Detect which cell encompasses the target text, then output its [x, y] center coordinate. 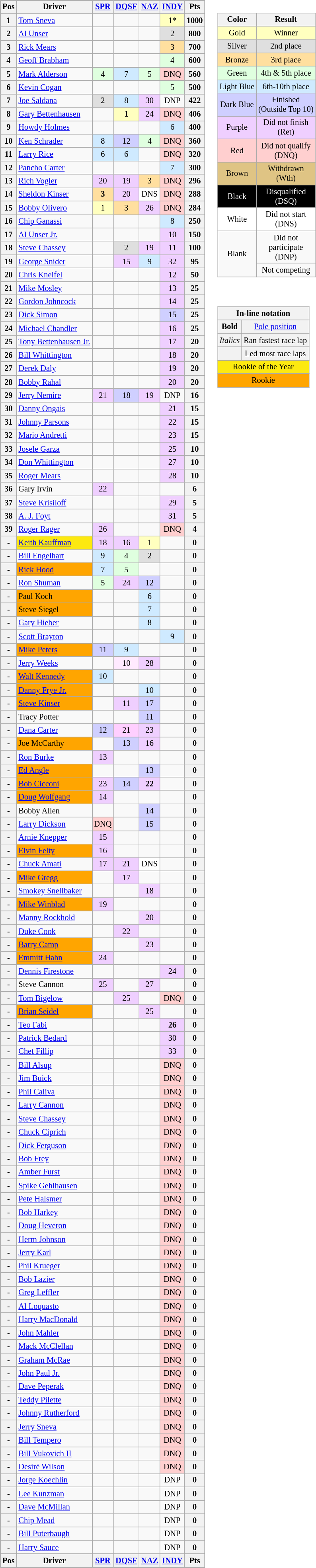
Spike Gehlhausen [54, 1186]
Chris Kneifel [54, 275]
1* [172, 20]
Bobby Olivero [54, 208]
Danny Ongais [54, 409]
Roger Mears [54, 476]
37 [8, 503]
Rookie of the Year [263, 367]
Bill Tempero [54, 1440]
800 [195, 34]
Pete Halsmer [54, 1199]
Arnie Knepper [54, 837]
Did notparticipate(DNP) [286, 247]
Mike Peters [54, 650]
Ron Shuman [54, 583]
38 [8, 516]
Geoff Brabham [54, 60]
Dennis Firestone [54, 971]
Finished(Outside Top 10) [286, 105]
Mike Mosley [54, 288]
4th & 5th place [286, 73]
Light Blue [237, 86]
Silver [237, 46]
Did not finish(Ret) [286, 128]
Bold [230, 327]
Not competing [286, 270]
6th-10th place [286, 86]
Did not qualify(DNQ) [286, 150]
Larry Dickson [54, 824]
Mack McClellan [54, 1346]
Led most race laps [275, 354]
Steve Cannon [54, 985]
Dave Peperak [54, 1387]
320 [195, 154]
Michael Chandler [54, 328]
Dave McMillan [54, 1507]
Mike Gregg [54, 878]
Kevin Cogan [54, 88]
Tom Bigelow [54, 998]
Ken Schrader [54, 141]
Greg Leffler [54, 1293]
Ron Burke [54, 757]
Mario Andretti [54, 436]
Blank [237, 254]
284 [195, 208]
Chuck Ciprich [54, 1132]
Ran fastest race lap [275, 340]
Dick Simon [54, 315]
Elvin Felty [54, 851]
700 [195, 47]
Larry Rice [54, 154]
Pancho Carter [54, 168]
Steve Krisiloff [54, 503]
Mark Alderson [54, 74]
1000 [195, 20]
Jerry Sneva [54, 1427]
560 [195, 74]
600 [195, 60]
Harry Sauce [54, 1547]
Smokey Snellbaker [54, 891]
34 [8, 462]
2nd place [286, 46]
Rookie [263, 380]
Brown [237, 174]
300 [195, 168]
Gary Bettenhausen [54, 114]
Rich Vogler [54, 181]
Bill Alsup [54, 1065]
Italics [230, 340]
In-line notation [263, 314]
Desiré Wilson [54, 1467]
150 [195, 235]
Result [286, 20]
Pole position [275, 327]
250 [195, 221]
Doug Wolfgang [54, 797]
Mike Winblad [54, 905]
Steve Siegel [54, 610]
Emmitt Hahn [54, 958]
White [237, 219]
Tracy Potter [54, 717]
John Paul Jr. [54, 1373]
Sheldon Kinser [54, 195]
Chuck Amati [54, 864]
Bill Engelhart [54, 556]
Bob Frey [54, 1159]
Purple [237, 128]
Bob Lazier [54, 1279]
Joe McCarthy [54, 744]
36 [8, 489]
Jerry Nemire [54, 396]
Teo Fabi [54, 1025]
Teddy Pilette [54, 1400]
Doug Heveron [54, 1226]
Chip Ganassi [54, 221]
Disqualified(DSQ) [286, 197]
Jim Buick [54, 1078]
Green [237, 73]
Amber Furst [54, 1172]
288 [195, 195]
Ed Angle [54, 770]
100 [195, 248]
Brian Seidel [54, 1012]
Lee Kunzman [54, 1494]
Manny Rockhold [54, 918]
35 [8, 476]
John Mahler [54, 1333]
Bill Puterbaugh [54, 1534]
Bill Whittington [54, 355]
Withdrawn(Wth) [286, 174]
Rick Mears [54, 47]
50 [195, 275]
Bob Cicconi [54, 784]
Bobby Allen [54, 811]
Al Loquasto [54, 1306]
Rick Hood [54, 569]
Al Unser Jr. [54, 235]
Paul Koch [54, 597]
Chet Fillip [54, 1052]
Black [237, 197]
Howdy Holmes [54, 128]
400 [195, 128]
Color [237, 20]
39 [8, 529]
Johnny Parsons [54, 422]
Jorge Koechlin [54, 1480]
422 [195, 101]
360 [195, 141]
Dana Carter [54, 730]
Joe Saldana [54, 101]
Bob Harkey [54, 1213]
Herm Johnson [54, 1239]
Walt Kennedy [54, 677]
Red [237, 150]
Bronze [237, 60]
Phil Krueger [54, 1266]
A. J. Foyt [54, 516]
George Snider [54, 261]
Scott Brayton [54, 636]
Derek Daly [54, 369]
Gordon Johncock [54, 302]
Jerry Weeks [54, 663]
Gold [237, 33]
500 [195, 88]
Tom Sneva [54, 20]
Harry MacDonald [54, 1320]
Chip Mead [54, 1521]
Winner [286, 33]
Steve Kinser [54, 704]
Tony Bettenhausen Jr. [54, 342]
Barry Camp [54, 945]
Jerry Karl [54, 1253]
Phil Caliva [54, 1092]
Larry Cannon [54, 1105]
Dick Ferguson [54, 1145]
95 [195, 261]
Duke Cook [54, 931]
In-line notation Bold Pole position Italics Ran fastest race lap Led most race laps Rookie of the Year Rookie [266, 341]
3rd place [286, 60]
Al Unser [54, 34]
Josele Garza [54, 449]
Dark Blue [237, 105]
Graham McRae [54, 1360]
Danny Frye Jr. [54, 690]
Gary Irvin [54, 489]
296 [195, 181]
Did not start(DNS) [286, 219]
Don Whittington [54, 462]
Patrick Bedard [54, 1038]
Gary Hieber [54, 623]
Bobby Rahal [54, 382]
406 [195, 114]
Roger Rager [54, 529]
Johnny Rutherford [54, 1414]
Bill Vukovich II [54, 1454]
Keith Kauffman [54, 543]
